Determine the (x, y) coordinate at the center of the cell enclosing the given text.  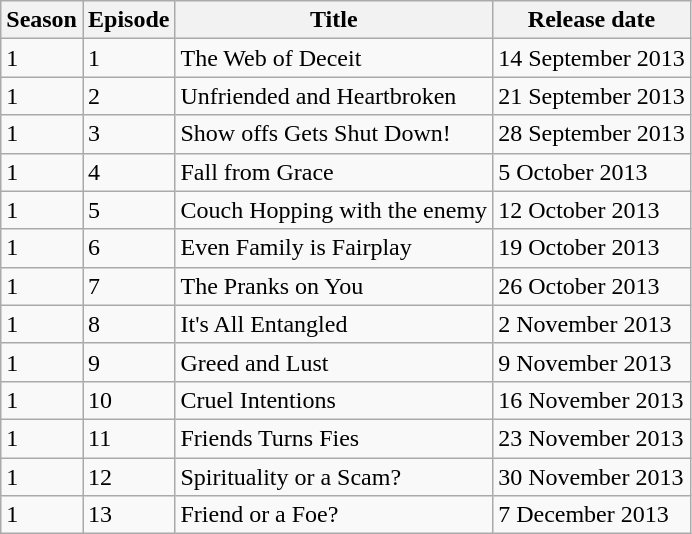
Season (42, 20)
10 (128, 400)
7 (128, 286)
Friend or a Foe? (334, 515)
6 (128, 248)
Couch Hopping with the enemy (334, 210)
It's All Entangled (334, 324)
Spirituality or a Scam? (334, 477)
16 November 2013 (592, 400)
26 October 2013 (592, 286)
3 (128, 134)
11 (128, 438)
Fall from Grace (334, 172)
2 (128, 96)
12 October 2013 (592, 210)
Even Family is Fairplay (334, 248)
5 (128, 210)
7 December 2013 (592, 515)
Release date (592, 20)
8 (128, 324)
Greed and Lust (334, 362)
28 September 2013 (592, 134)
19 October 2013 (592, 248)
The Web of Deceit (334, 58)
2 November 2013 (592, 324)
9 (128, 362)
9 November 2013 (592, 362)
12 (128, 477)
Episode (128, 20)
30 November 2013 (592, 477)
13 (128, 515)
23 November 2013 (592, 438)
14 September 2013 (592, 58)
Title (334, 20)
Unfriended and Heartbroken (334, 96)
21 September 2013 (592, 96)
Show offs Gets Shut Down! (334, 134)
5 October 2013 (592, 172)
4 (128, 172)
Friends Turns Fies (334, 438)
The Pranks on You (334, 286)
Cruel Intentions (334, 400)
